Pinpoint the cell where the given text exists, returning its (X, Y) midpoint coordinate. 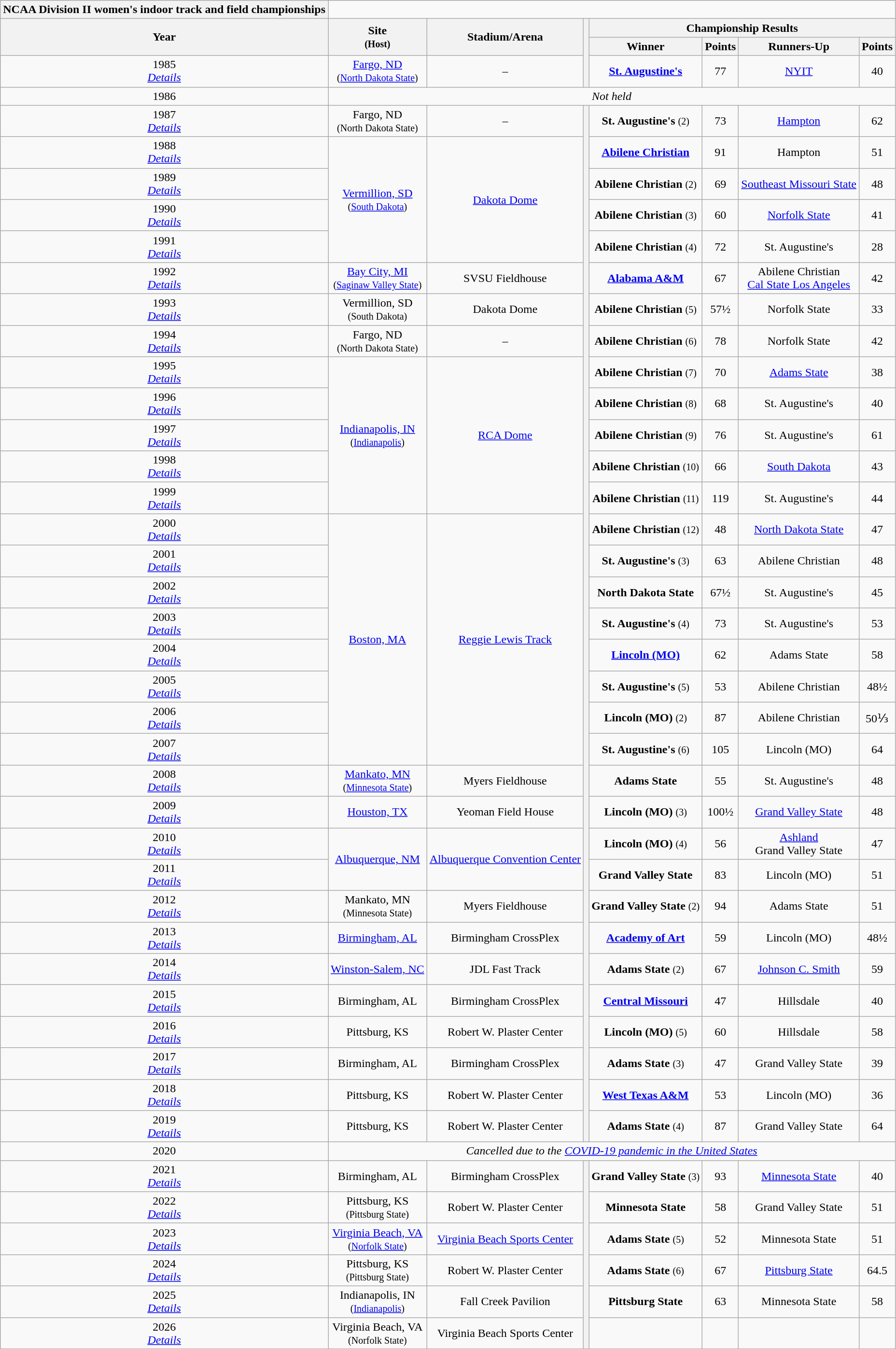
45 (878, 592)
1985 Details (164, 71)
1990 Details (164, 215)
Adams State (4) (646, 1126)
Fall Creek Pavilion (505, 1302)
100½ (720, 812)
1997 Details (164, 436)
56 (720, 843)
1994 Details (164, 341)
2007 Details (164, 749)
1998 Details (164, 466)
Lincoln (MO) (3) (646, 812)
Abilene Christian (6) (646, 341)
1993 Details (164, 309)
2023 Details (164, 1239)
Adams State (5) (646, 1239)
2001 Details (164, 561)
68 (720, 404)
38 (878, 373)
28 (878, 246)
Winner (646, 46)
Abilene Christian (4) (646, 246)
Central Missouri (646, 1000)
2006 Details (164, 717)
Alabama A&M (646, 278)
Lincoln (MO) (4) (646, 843)
Winston-Salem, NC (378, 970)
West Texas A&M (646, 1095)
2008 Details (164, 780)
St. Augustine's (2) (646, 121)
1989 Details (164, 183)
2004 Details (164, 655)
Yeoman Field House (505, 812)
67½ (720, 592)
2003 Details (164, 624)
Abilene Christian (2) (646, 183)
JDL Fast Track (505, 970)
St. Augustine's (3) (646, 561)
2024 Details (164, 1270)
78 (720, 341)
119 (720, 498)
Abilene Christian (7) (646, 373)
Boston, MA (378, 639)
105 (720, 749)
Albuquerque Convention Center (505, 859)
39 (878, 1063)
2021 Details (164, 1176)
2000 Details (164, 529)
2015 Details (164, 1000)
1995 Details (164, 373)
2017 Details (164, 1063)
Houston, TX (378, 812)
Championship Results (742, 28)
Cancelled due to the COVID-19 pandemic in the United States (612, 1151)
72 (720, 246)
St. Augustine's (4) (646, 624)
91 (720, 153)
Stadium/Arena (505, 37)
52 (720, 1239)
94 (720, 907)
Grand Valley State (3) (646, 1176)
SVSU Fieldhouse (505, 278)
Lincoln (MO) (5) (646, 1032)
2022 Details (164, 1207)
70 (720, 373)
1999 Details (164, 498)
South Dakota (799, 466)
1987 Details (164, 121)
41 (878, 215)
Johnson C. Smith (799, 970)
1991 Details (164, 246)
2020 (164, 1151)
Abilene Christian (12) (646, 529)
57½ (720, 309)
Abilene Christian (8) (646, 404)
Adams State (3) (646, 1063)
2009 Details (164, 812)
64.5 (878, 1270)
Reggie Lewis Track (505, 639)
2018 Details (164, 1095)
Site(Host) (378, 37)
AshlandGrand Valley State (799, 843)
2026 Details (164, 1333)
2010 Details (164, 843)
Abilene Christian (9) (646, 436)
Academy of Art (646, 938)
1986 (164, 96)
Abilene Christian (10) (646, 466)
76 (720, 436)
61 (878, 436)
Abilene ChristianCal State Los Angeles (799, 278)
69 (720, 183)
77 (720, 71)
Bay City, MI(Saginaw Valley State) (378, 278)
2014 Details (164, 970)
2011 Details (164, 875)
2013 Details (164, 938)
Runners-Up (799, 46)
Adams State (2) (646, 970)
1992 Details (164, 278)
83 (720, 875)
Abilene Christian (5) (646, 309)
2019 Details (164, 1126)
2012 Details (164, 907)
50⅓ (878, 717)
Albuquerque, NM (378, 859)
36 (878, 1095)
1996 Details (164, 404)
93 (720, 1176)
Not held (612, 96)
44 (878, 498)
Lincoln (MO) (2) (646, 717)
2002 Details (164, 592)
St. Augustine's (5) (646, 687)
Abilene Christian (3) (646, 215)
43 (878, 466)
2025 Details (164, 1302)
33 (878, 309)
1988 Details (164, 153)
Southeast Missouri State (799, 183)
St. Augustine's (6) (646, 749)
Grand Valley State (2) (646, 907)
2016 Details (164, 1032)
Abilene Christian (11) (646, 498)
NCAA Division II women's indoor track and field championships (164, 10)
2005 Details (164, 687)
NYIT (799, 71)
55 (720, 780)
66 (720, 466)
Adams State (6) (646, 1270)
Year (164, 37)
RCA Dome (505, 436)
